Capture the cell that displays the provided text and extract its [X, Y] central coordinate. 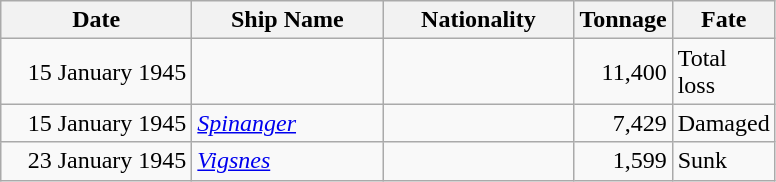
7,429 [623, 123]
Date [96, 20]
11,400 [623, 72]
Vigsnes [288, 161]
Fate [724, 20]
Spinanger [288, 123]
Sunk [724, 161]
Tonnage [623, 20]
1,599 [623, 161]
Nationality [478, 20]
23 January 1945 [96, 161]
Ship Name [288, 20]
Total loss [724, 72]
Damaged [724, 123]
